Capture the cell that displays the provided text and extract its (X, Y) central coordinate. 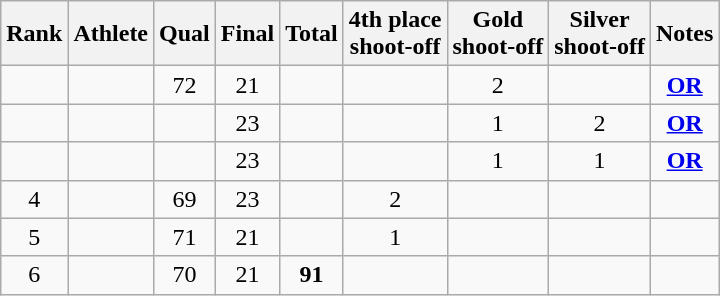
Silvershoot-off (600, 34)
69 (185, 199)
91 (312, 275)
Goldshoot-off (498, 34)
Final (247, 34)
5 (34, 237)
4th placeshoot-off (395, 34)
71 (185, 237)
6 (34, 275)
Athlete (111, 34)
Qual (185, 34)
4 (34, 199)
72 (185, 85)
70 (185, 275)
Rank (34, 34)
Notes (684, 34)
Total (312, 34)
